Output the [X, Y] coordinate of the center of the cell containing the given text.  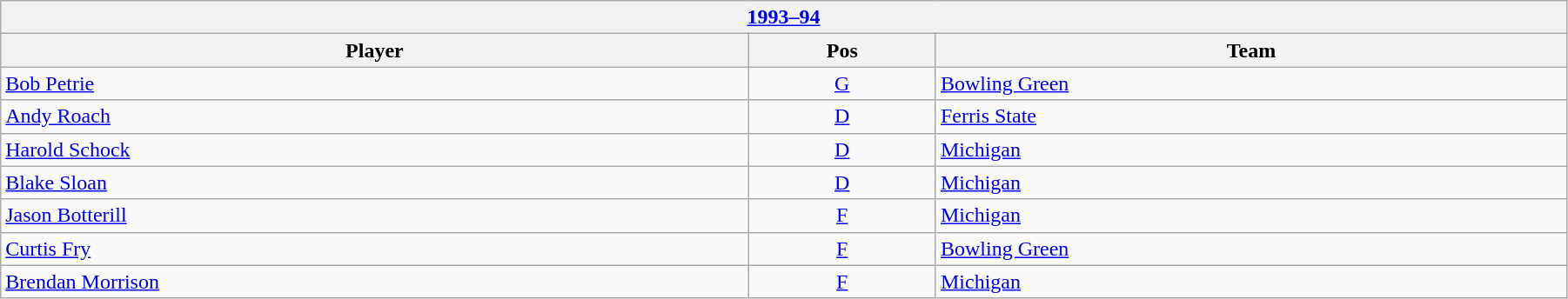
Player [374, 50]
Andy Roach [374, 116]
Jason Botterill [374, 216]
Ferris State [1251, 116]
Bob Petrie [374, 83]
Blake Sloan [374, 183]
Harold Schock [374, 149]
Brendan Morrison [374, 282]
G [842, 83]
Team [1251, 50]
Curtis Fry [374, 249]
Pos [842, 50]
1993–94 [784, 17]
